Provide the [X, Y] coordinate of the cell's center where the given text is located.  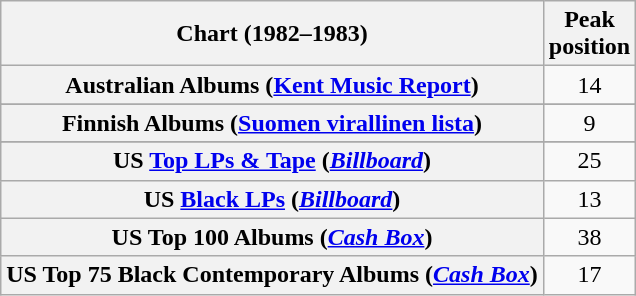
13 [589, 199]
9 [589, 123]
38 [589, 237]
14 [589, 85]
17 [589, 275]
US Top 75 Black Contemporary Albums (Cash Box) [272, 275]
25 [589, 161]
US Top LPs & Tape (Billboard) [272, 161]
US Top 100 Albums (Cash Box) [272, 237]
Australian Albums (Kent Music Report) [272, 85]
Finnish Albums (Suomen virallinen lista) [272, 123]
Chart (1982–1983) [272, 34]
Peakposition [589, 34]
US Black LPs (Billboard) [272, 199]
